Determine the [X, Y] coordinate at the center of the cell enclosing the given text.  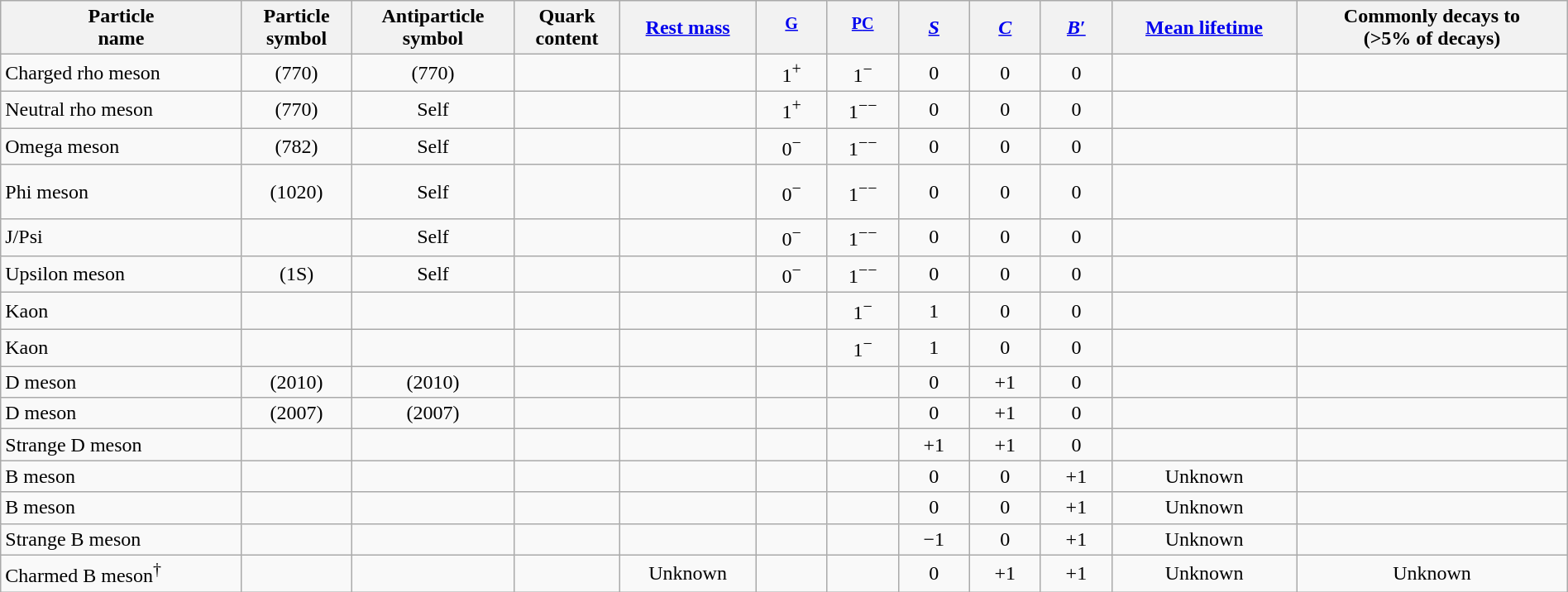
Omega meson [121, 147]
Quarkcontent [567, 28]
G [791, 28]
Particlesymbol [296, 28]
Commonly decays to(>5% of decays) [1432, 28]
Mean lifetime [1204, 28]
Phi meson [121, 192]
PC [863, 28]
C [1005, 28]
B′ [1076, 28]
S [934, 28]
Strange D meson [121, 445]
Neutral rho meson [121, 109]
(1S) [296, 275]
(1020) [296, 192]
(782) [296, 147]
−1 [934, 539]
J/Psi [121, 238]
Particlename [121, 28]
Rest mass [688, 28]
Upsilon meson [121, 275]
Charged rho meson [121, 73]
Antiparticlesymbol [433, 28]
Charmed B meson† [121, 574]
Strange B meson [121, 539]
